Return the (x, y) coordinate for the center point of the cell that contains the specified text.  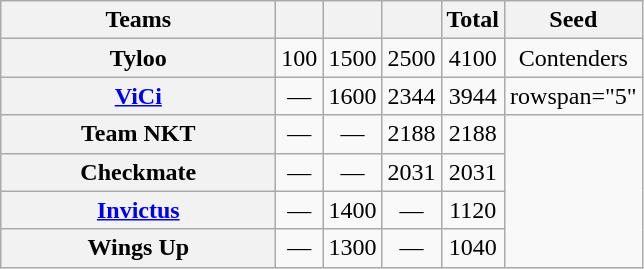
Seed (574, 20)
Invictus (138, 210)
Team NKT (138, 134)
rowspan="5" (574, 96)
ViCi (138, 96)
1300 (352, 248)
Teams (138, 20)
Total (473, 20)
3944 (473, 96)
Contenders (574, 58)
2500 (412, 58)
Wings Up (138, 248)
1400 (352, 210)
1500 (352, 58)
1120 (473, 210)
1600 (352, 96)
100 (300, 58)
Checkmate (138, 172)
2344 (412, 96)
4100 (473, 58)
1040 (473, 248)
Tyloo (138, 58)
